Extract the (X, Y) coordinate from the center of the cell holding the provided text.  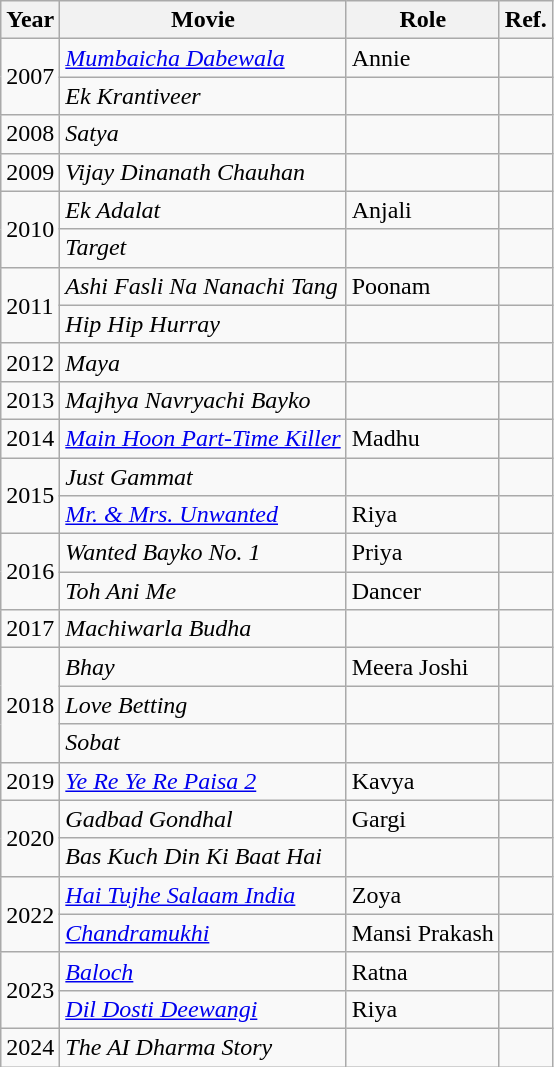
2019 (30, 781)
2018 (30, 705)
The AI Dharma Story (203, 1047)
Bhay (203, 667)
Meera Joshi (422, 667)
Role (422, 20)
Gargi (422, 819)
Vijay Dinanath Chauhan (203, 172)
Toh Ani Me (203, 591)
Chandramukhi (203, 933)
Hip Hip Hurray (203, 324)
Baloch (203, 971)
2020 (30, 838)
Madhu (422, 438)
Ashi Fasli Na Nanachi Tang (203, 286)
Dancer (422, 591)
2008 (30, 134)
2014 (30, 438)
Ratna (422, 971)
2024 (30, 1047)
2010 (30, 229)
2011 (30, 305)
Gadbad Gondhal (203, 819)
Zoya (422, 895)
2007 (30, 77)
Main Hoon Part-Time Killer (203, 438)
2022 (30, 914)
Kavya (422, 781)
Anjali (422, 210)
Ek Adalat (203, 210)
Year (30, 20)
2012 (30, 362)
Just Gammat (203, 477)
Maya (203, 362)
Target (203, 248)
2016 (30, 572)
Hai Tujhe Salaam India (203, 895)
Poonam (422, 286)
Ek Krantiveer (203, 96)
2015 (30, 496)
Mr. & Mrs. Unwanted (203, 515)
2009 (30, 172)
Mumbaicha Dabewala (203, 58)
2017 (30, 629)
Ref. (526, 20)
Ye Re Ye Re Paisa 2 (203, 781)
Wanted Bayko No. 1 (203, 553)
Sobat (203, 743)
Mansi Prakash (422, 933)
2013 (30, 400)
Love Betting (203, 705)
Machiwarla Budha (203, 629)
2023 (30, 990)
Priya (422, 553)
Movie (203, 20)
Bas Kuch Din Ki Baat Hai (203, 857)
Dil Dosti Deewangi (203, 1009)
Majhya Navryachi Bayko (203, 400)
Satya (203, 134)
Annie (422, 58)
